Extract the (x, y) coordinate from the center of the cell holding the provided text.  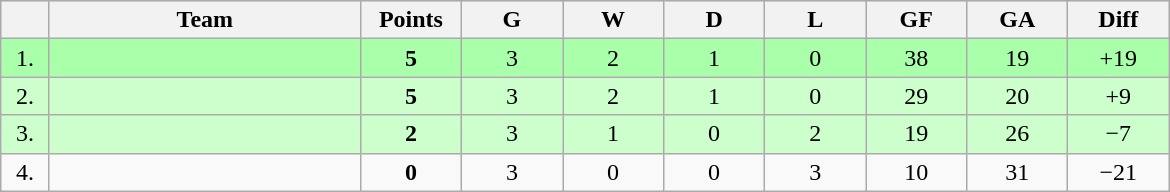
1. (26, 58)
−21 (1118, 172)
W (612, 20)
3. (26, 134)
29 (916, 96)
Team (204, 20)
38 (916, 58)
L (816, 20)
31 (1018, 172)
+9 (1118, 96)
2. (26, 96)
Diff (1118, 20)
Points (410, 20)
GA (1018, 20)
26 (1018, 134)
−7 (1118, 134)
D (714, 20)
GF (916, 20)
4. (26, 172)
G (512, 20)
20 (1018, 96)
10 (916, 172)
+19 (1118, 58)
